Pinpoint the cell where the given text exists, returning its (X, Y) midpoint coordinate. 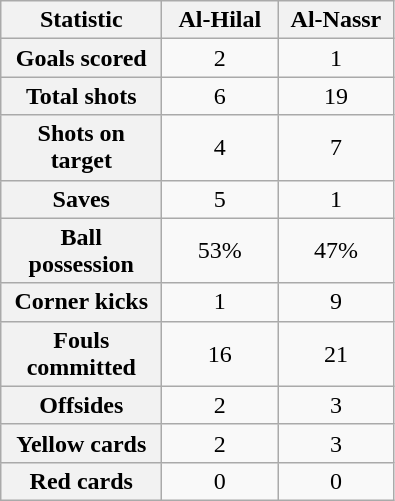
19 (336, 96)
Saves (82, 199)
47% (336, 250)
Yellow cards (82, 443)
Ball possession (82, 250)
Red cards (82, 481)
Goals scored (82, 58)
Shots on target (82, 148)
Fouls committed (82, 354)
Statistic (82, 20)
53% (220, 250)
Al-Hilal (220, 20)
9 (336, 302)
Al-Nassr (336, 20)
21 (336, 354)
Offsides (82, 405)
7 (336, 148)
Corner kicks (82, 302)
4 (220, 148)
Total shots (82, 96)
16 (220, 354)
5 (220, 199)
6 (220, 96)
